Detect which cell encompasses the target text, then output its (X, Y) center coordinate. 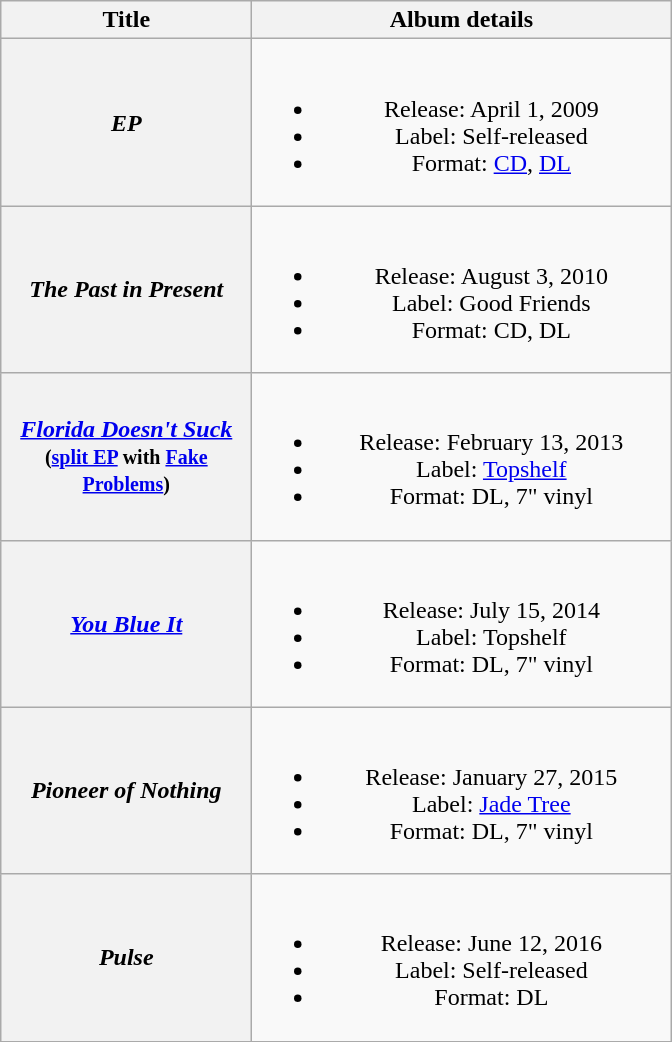
Release: February 13, 2013Label: TopshelfFormat: DL, 7" vinyl (462, 456)
Release: April 1, 2009Label: Self-releasedFormat: CD, DL (462, 122)
Album details (462, 20)
Florida Doesn't Suck(split EP with Fake Problems) (126, 456)
You Blue It (126, 624)
EP (126, 122)
Release: January 27, 2015Label: Jade TreeFormat: DL, 7" vinyl (462, 790)
Title (126, 20)
Pulse (126, 958)
The Past in Present (126, 290)
Release: July 15, 2014Label: TopshelfFormat: DL, 7" vinyl (462, 624)
Release: June 12, 2016Label: Self-releasedFormat: DL (462, 958)
Pioneer of Nothing (126, 790)
Release: August 3, 2010Label: Good FriendsFormat: CD, DL (462, 290)
